Output the (x, y) coordinate of the center of the cell containing the given text.  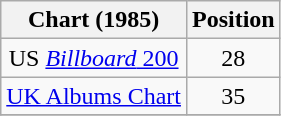
US Billboard 200 (94, 58)
Chart (1985) (94, 20)
35 (233, 96)
Position (233, 20)
28 (233, 58)
UK Albums Chart (94, 96)
